Find where the given text appears and provide that cell's center as (X, Y) coordinate. 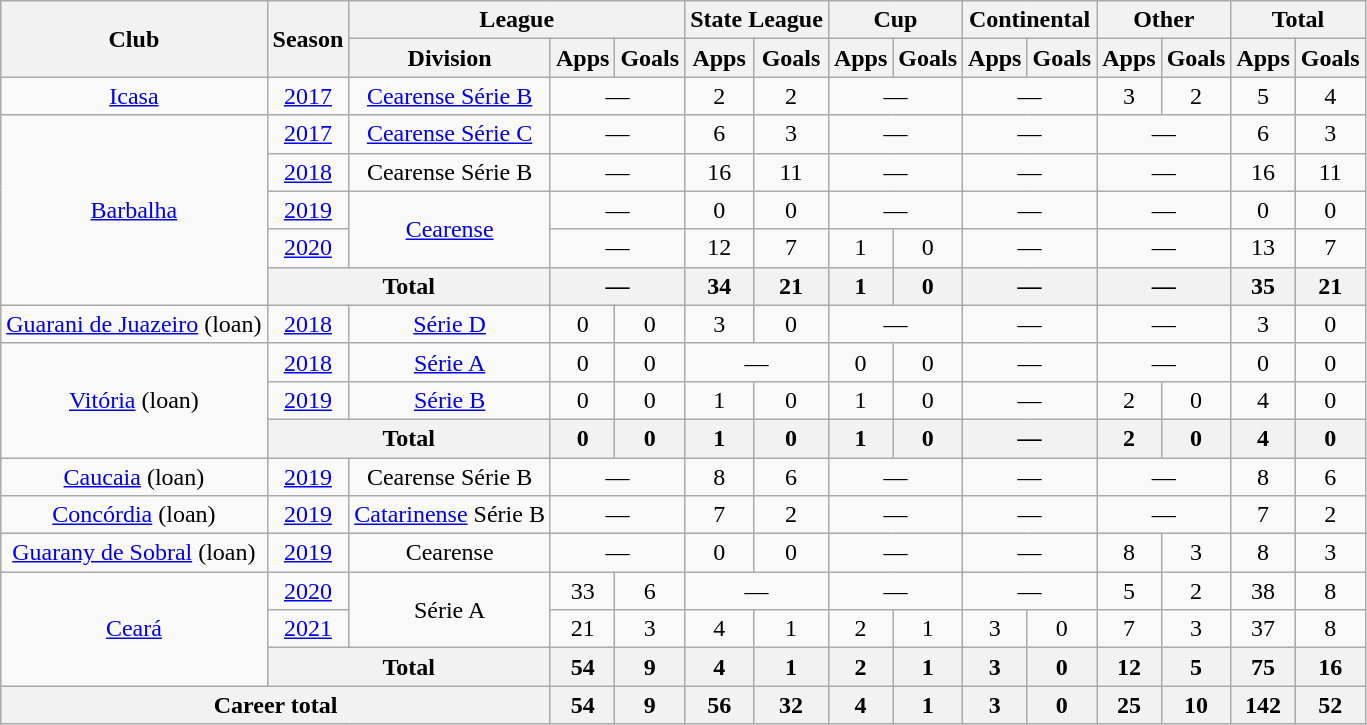
Caucaia (loan) (134, 477)
Continental (1030, 20)
32 (792, 705)
75 (1263, 667)
Guarany de Sobral (loan) (134, 553)
Barbalha (134, 210)
League (517, 20)
Career total (276, 705)
35 (1263, 286)
33 (582, 591)
Cearense Série C (450, 134)
State League (757, 20)
37 (1263, 629)
52 (1330, 705)
Ceará (134, 629)
142 (1263, 705)
Série B (450, 400)
Vitória (loan) (134, 400)
25 (1129, 705)
Guarani de Juazeiro (loan) (134, 324)
56 (720, 705)
Catarinense Série B (450, 515)
Season (308, 39)
10 (1196, 705)
Série D (450, 324)
2021 (308, 629)
13 (1263, 248)
Icasa (134, 96)
Division (450, 58)
Cup (895, 20)
38 (1263, 591)
34 (720, 286)
Other (1164, 20)
Concórdia (loan) (134, 515)
Club (134, 39)
